Capture the cell that displays the provided text and extract its [x, y] central coordinate. 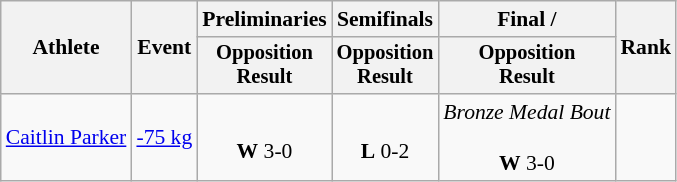
Caitlin Parker [66, 138]
Final / [526, 19]
Preliminaries [264, 19]
Athlete [66, 48]
Bronze Medal Bout W 3-0 [526, 138]
Event [164, 48]
Semifinals [386, 19]
Rank [646, 48]
-75 kg [164, 138]
W 3-0 [264, 138]
L 0-2 [386, 138]
